Search for the cell housing the specified text and yield its [X, Y] center coordinate. 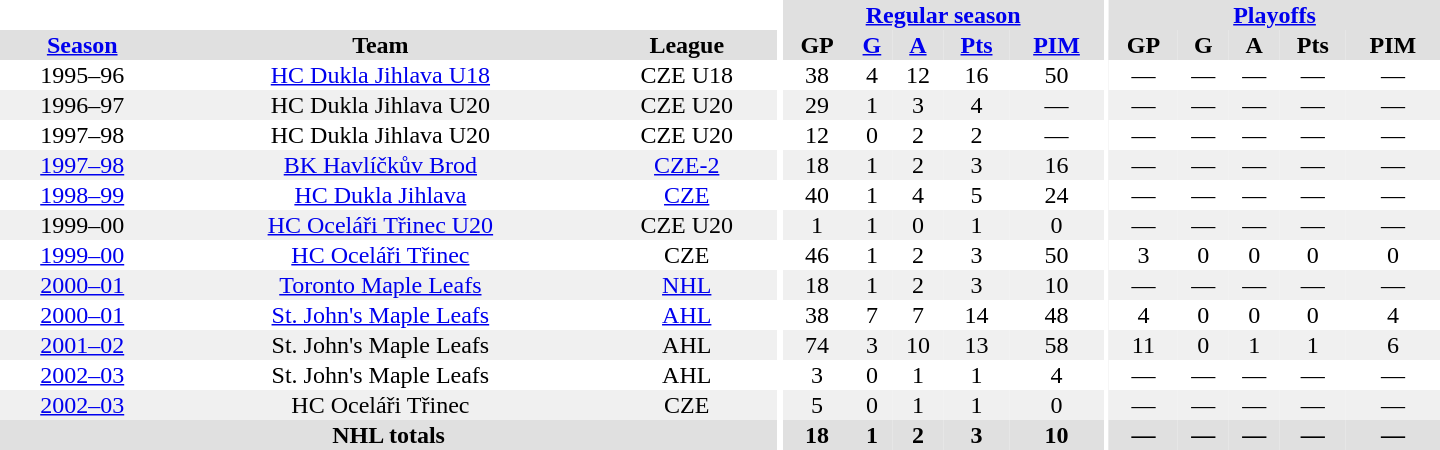
NHL totals [388, 435]
Season [82, 45]
League [686, 45]
1995–96 [82, 75]
24 [1057, 195]
6 [1393, 345]
74 [818, 345]
48 [1057, 315]
14 [976, 315]
Team [380, 45]
CZE U18 [686, 75]
CZE-2 [686, 165]
HC Oceláři Třinec U20 [380, 225]
58 [1057, 345]
1998–99 [82, 195]
1996–97 [82, 105]
11 [1144, 345]
Regular season [944, 15]
Playoffs [1274, 15]
2001–02 [82, 345]
29 [818, 105]
HC Dukla Jihlava U18 [380, 75]
46 [818, 255]
NHL [686, 285]
13 [976, 345]
40 [818, 195]
HC Dukla Jihlava [380, 195]
BK Havlíčkův Brod [380, 165]
Toronto Maple Leafs [380, 285]
